Search for the cell housing the specified text and yield its (X, Y) center coordinate. 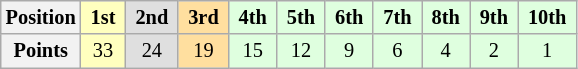
8th (446, 17)
3rd (203, 17)
9 (349, 51)
12 (301, 51)
2 (494, 51)
2nd (152, 17)
6 (397, 51)
7th (397, 17)
33 (104, 51)
4 (446, 51)
15 (253, 51)
4th (253, 17)
1 (547, 51)
6th (349, 17)
Position (41, 17)
1st (104, 17)
Points (41, 51)
24 (152, 51)
5th (301, 17)
10th (547, 17)
19 (203, 51)
9th (494, 17)
